Pinpoint the cell where the given text exists, returning its (X, Y) midpoint coordinate. 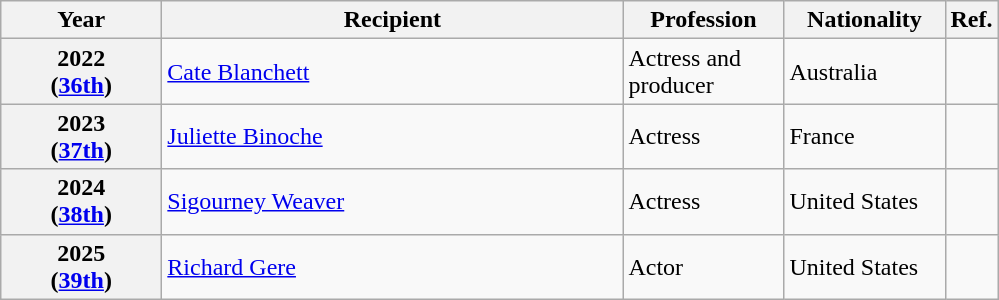
Sigourney Weaver (392, 202)
Profession (704, 20)
2024(38th) (82, 202)
2023(37th) (82, 136)
Recipient (392, 20)
2022(36th) (82, 72)
Nationality (864, 20)
Actor (704, 266)
Year (82, 20)
Ref. (972, 20)
2025(39th) (82, 266)
Cate Blanchett (392, 72)
Actress and producer (704, 72)
Juliette Binoche (392, 136)
France (864, 136)
Australia (864, 72)
Richard Gere (392, 266)
